Determine the [X, Y] coordinate at the center of the cell enclosing the given text.  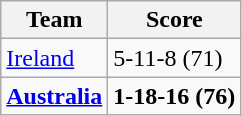
1-18-16 (76) [174, 96]
5-11-8 (71) [174, 58]
Score [174, 20]
Ireland [54, 58]
Team [54, 20]
Australia [54, 96]
